Capture the cell that displays the provided text and extract its (X, Y) central coordinate. 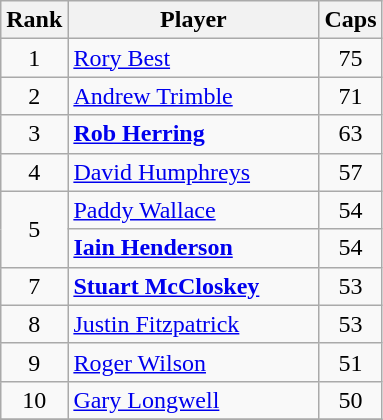
Rory Best (194, 58)
Iain Henderson (194, 248)
57 (350, 172)
4 (34, 172)
7 (34, 286)
David Humphreys (194, 172)
9 (34, 362)
Rob Herring (194, 134)
3 (34, 134)
75 (350, 58)
Gary Longwell (194, 400)
71 (350, 96)
Andrew Trimble (194, 96)
51 (350, 362)
5 (34, 229)
Paddy Wallace (194, 210)
Justin Fitzpatrick (194, 324)
Roger Wilson (194, 362)
1 (34, 58)
63 (350, 134)
Stuart McCloskey (194, 286)
Caps (350, 20)
50 (350, 400)
Player (194, 20)
8 (34, 324)
10 (34, 400)
2 (34, 96)
Rank (34, 20)
